Return the (x, y) coordinate for the center point of the cell that contains the specified text.  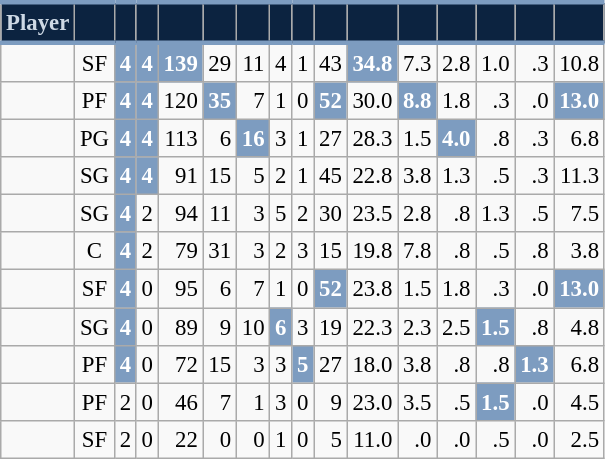
113 (180, 139)
22.3 (372, 327)
19 (330, 327)
11.3 (579, 176)
46 (180, 402)
2.3 (418, 327)
8.8 (418, 101)
7.5 (579, 214)
18.0 (372, 364)
30 (330, 214)
29 (220, 62)
7.8 (418, 251)
45 (330, 176)
43 (330, 62)
C (95, 251)
4.0 (456, 139)
22.8 (372, 176)
94 (180, 214)
10.8 (579, 62)
31 (220, 251)
3.5 (418, 402)
79 (180, 251)
23.5 (372, 214)
PG (95, 139)
95 (180, 289)
28.3 (372, 139)
139 (180, 62)
34.8 (372, 62)
23.0 (372, 402)
7.3 (418, 62)
16 (252, 139)
Player (38, 22)
23.8 (372, 289)
19.8 (372, 251)
11.0 (372, 439)
1.0 (496, 62)
89 (180, 327)
72 (180, 364)
22 (180, 439)
91 (180, 176)
35 (220, 101)
4.8 (579, 327)
10 (252, 327)
120 (180, 101)
4.5 (579, 402)
30.0 (372, 101)
